Return the (X, Y) coordinate for the center point of the cell that contains the specified text.  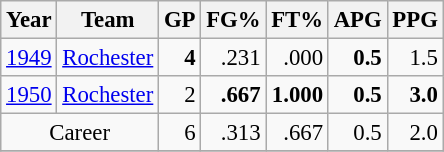
.231 (234, 58)
1950 (29, 95)
Team (108, 20)
4 (180, 58)
3.0 (415, 95)
GP (180, 20)
1.000 (298, 95)
1.5 (415, 58)
PPG (415, 20)
2 (180, 95)
APG (358, 20)
FG% (234, 20)
.000 (298, 58)
2.0 (415, 133)
Year (29, 20)
FT% (298, 20)
Career (80, 133)
6 (180, 133)
1949 (29, 58)
.313 (234, 133)
